Detect which cell encompasses the target text, then output its (x, y) center coordinate. 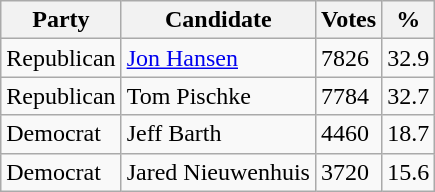
3720 (348, 172)
Jon Hansen (218, 58)
Votes (348, 20)
32.7 (408, 96)
Party (61, 20)
Tom Pischke (218, 96)
Jared Nieuwenhuis (218, 172)
7784 (348, 96)
% (408, 20)
32.9 (408, 58)
4460 (348, 134)
7826 (348, 58)
Jeff Barth (218, 134)
15.6 (408, 172)
18.7 (408, 134)
Candidate (218, 20)
